For the text-containing cell, return its midpoint in (X, Y) coordinate format. 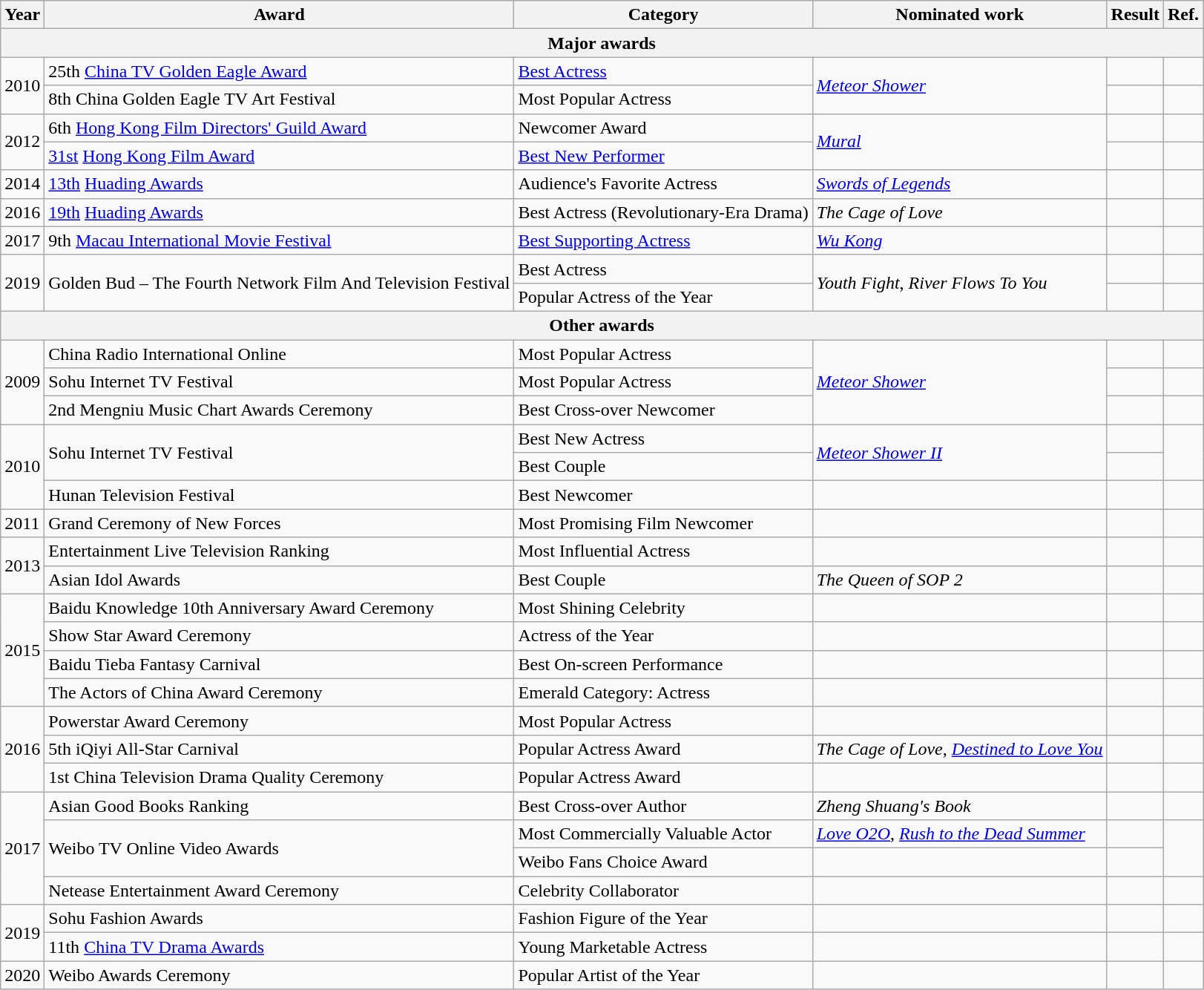
9th Macau International Movie Festival (279, 240)
Zheng Shuang's Book (960, 805)
Year (22, 15)
Category (663, 15)
Weibo TV Online Video Awards (279, 848)
The Cage of Love (960, 212)
The Actors of China Award Ceremony (279, 692)
2011 (22, 523)
Baidu Knowledge 10th Anniversary Award Ceremony (279, 608)
11th China TV Drama Awards (279, 947)
Young Marketable Actress (663, 947)
2020 (22, 975)
Hunan Television Festival (279, 495)
Best Cross-over Newcomer (663, 410)
Best Cross-over Author (663, 805)
Best Actress (Revolutionary-Era Drama) (663, 212)
Best Supporting Actress (663, 240)
Popular Artist of the Year (663, 975)
2009 (22, 382)
1st China Television Drama Quality Ceremony (279, 777)
Other awards (602, 325)
Most Commercially Valuable Actor (663, 834)
Wu Kong (960, 240)
Youth Fight, River Flows To You (960, 283)
Major awards (602, 43)
Best New Actress (663, 439)
Emerald Category: Actress (663, 692)
Result (1135, 15)
13th Huading Awards (279, 184)
The Cage of Love, Destined to Love You (960, 749)
Best On-screen Performance (663, 664)
Most Promising Film Newcomer (663, 523)
Popular Actress of the Year (663, 297)
5th iQiyi All-Star Carnival (279, 749)
Golden Bud – The Fourth Network Film And Television Festival (279, 283)
Best Newcomer (663, 495)
Award (279, 15)
Nominated work (960, 15)
Mural (960, 142)
China Radio International Online (279, 354)
Swords of Legends (960, 184)
Asian Idol Awards (279, 580)
Celebrity Collaborator (663, 891)
Baidu Tieba Fantasy Carnival (279, 664)
Sohu Fashion Awards (279, 919)
2015 (22, 650)
Weibo Fans Choice Award (663, 862)
Powerstar Award Ceremony (279, 721)
Entertainment Live Television Ranking (279, 551)
Grand Ceremony of New Forces (279, 523)
6th Hong Kong Film Directors' Guild Award (279, 128)
Most Influential Actress (663, 551)
Ref. (1182, 15)
Weibo Awards Ceremony (279, 975)
Meteor Shower II (960, 453)
Netease Entertainment Award Ceremony (279, 891)
Asian Good Books Ranking (279, 805)
Show Star Award Ceremony (279, 636)
Fashion Figure of the Year (663, 919)
The Queen of SOP 2 (960, 580)
Love O2O, Rush to the Dead Summer (960, 834)
8th China Golden Eagle TV Art Festival (279, 99)
Actress of the Year (663, 636)
2013 (22, 566)
Best New Performer (663, 156)
Newcomer Award (663, 128)
19th Huading Awards (279, 212)
31st Hong Kong Film Award (279, 156)
Most Shining Celebrity (663, 608)
Audience's Favorite Actress (663, 184)
2014 (22, 184)
25th China TV Golden Eagle Award (279, 71)
2nd Mengniu Music Chart Awards Ceremony (279, 410)
2012 (22, 142)
